Pinpoint the cell where the given text exists, returning its (x, y) midpoint coordinate. 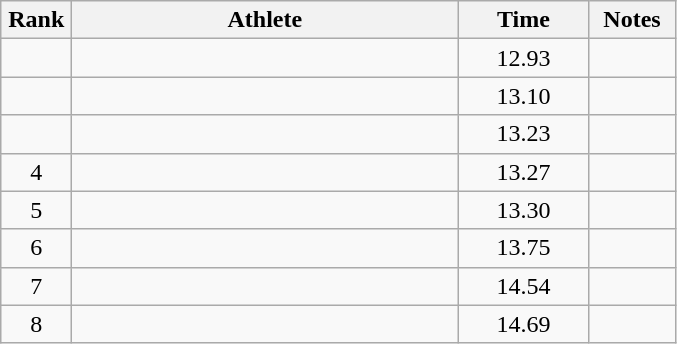
4 (36, 172)
13.75 (524, 248)
14.69 (524, 324)
5 (36, 210)
Rank (36, 20)
13.10 (524, 96)
13.27 (524, 172)
13.30 (524, 210)
12.93 (524, 58)
8 (36, 324)
Athlete (265, 20)
13.23 (524, 134)
6 (36, 248)
Notes (632, 20)
14.54 (524, 286)
Time (524, 20)
7 (36, 286)
